Identify which cell holds the provided text, then report its [X, Y] central coordinate. 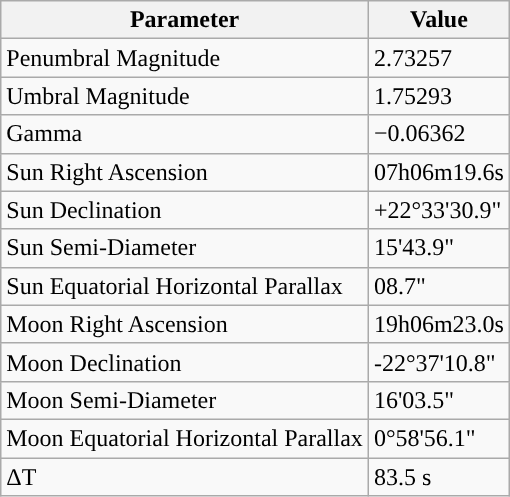
ΔT [185, 477]
+22°33'30.9" [438, 210]
Sun Semi-Diameter [185, 248]
Value [438, 20]
07h06m19.6s [438, 172]
Moon Declination [185, 362]
Parameter [185, 20]
Sun Declination [185, 210]
83.5 s [438, 477]
Gamma [185, 134]
Sun Right Ascension [185, 172]
1.75293 [438, 96]
Moon Equatorial Horizontal Parallax [185, 438]
16'03.5" [438, 400]
2.73257 [438, 58]
Moon Right Ascension [185, 324]
Sun Equatorial Horizontal Parallax [185, 286]
19h06m23.0s [438, 324]
−0.06362 [438, 134]
Umbral Magnitude [185, 96]
-22°37'10.8" [438, 362]
0°58'56.1" [438, 438]
15'43.9" [438, 248]
Moon Semi-Diameter [185, 400]
08.7" [438, 286]
Penumbral Magnitude [185, 58]
